Provide the [x, y] coordinate of the cell's center where the given text is located.  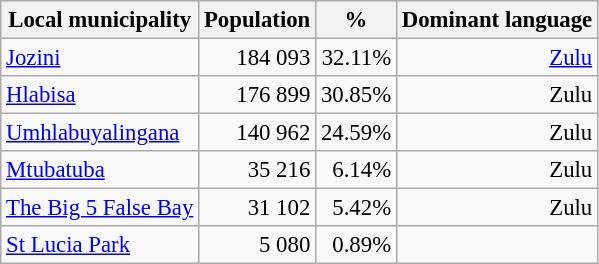
Hlabisa [100, 95]
Umhlabuyalingana [100, 133]
31 102 [258, 208]
Mtubatuba [100, 170]
The Big 5 False Bay [100, 208]
30.85% [356, 95]
5.42% [356, 208]
Dominant language [496, 20]
6.14% [356, 170]
0.89% [356, 245]
24.59% [356, 133]
Population [258, 20]
140 962 [258, 133]
32.11% [356, 58]
35 216 [258, 170]
5 080 [258, 245]
% [356, 20]
Local municipality [100, 20]
176 899 [258, 95]
Jozini [100, 58]
St Lucia Park [100, 245]
184 093 [258, 58]
